Capture the cell that displays the provided text and extract its (x, y) central coordinate. 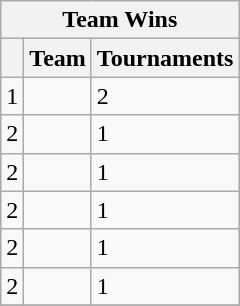
Tournaments (165, 58)
Team Wins (120, 20)
Team (58, 58)
